Search for the cell housing the specified text and yield its [X, Y] center coordinate. 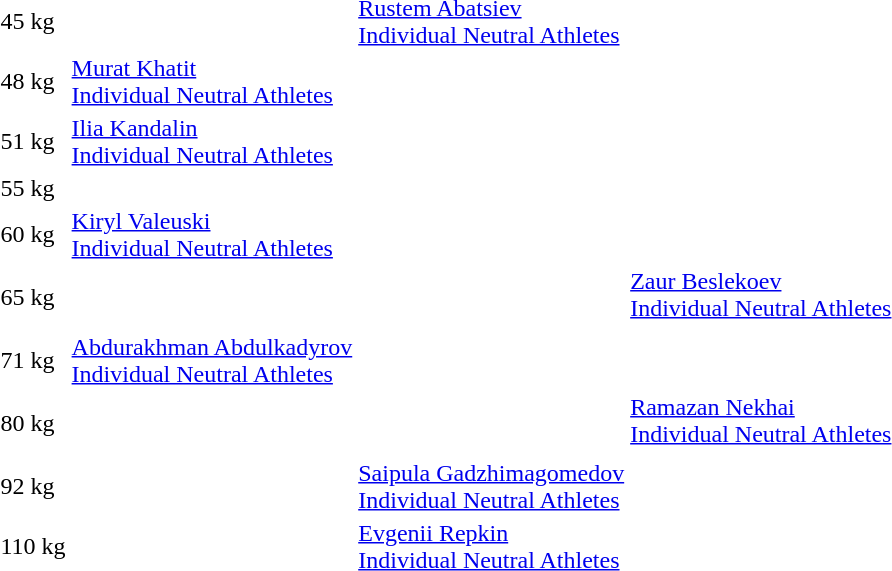
Saipula Gadzhimagomedov Individual Neutral Athletes [492, 486]
Kiryl Valeuski Individual Neutral Athletes [212, 234]
Murat Khatit Individual Neutral Athletes [212, 82]
Abdurakhman Abdulkadyrov Individual Neutral Athletes [212, 360]
Ilia Kandalin Individual Neutral Athletes [212, 142]
